Search for the cell housing the specified text and yield its (X, Y) center coordinate. 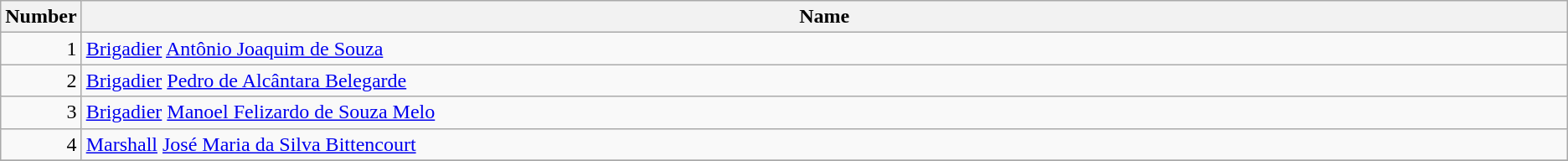
Brigadier Manoel Felizardo de Souza Melo (824, 112)
Brigadier Pedro de Alcântara Belegarde (824, 80)
Name (824, 17)
Number (41, 17)
2 (41, 80)
1 (41, 49)
Marshall José Maria da Silva Bittencourt (824, 144)
Brigadier Antônio Joaquim de Souza (824, 49)
4 (41, 144)
3 (41, 112)
